Extract the [X, Y] coordinate from the center of the cell holding the provided text.  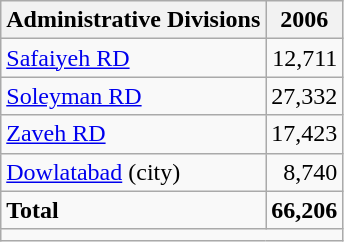
2006 [304, 20]
12,711 [304, 58]
66,206 [304, 210]
Soleyman RD [134, 96]
Safaiyeh RD [134, 58]
Administrative Divisions [134, 20]
Total [134, 210]
Dowlatabad (city) [134, 172]
27,332 [304, 96]
8,740 [304, 172]
Zaveh RD [134, 134]
17,423 [304, 134]
